Provide the (x, y) coordinate of the cell's center where the given text is located.  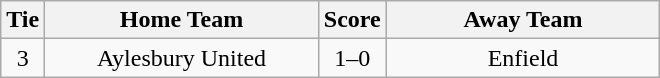
Aylesbury United (182, 58)
Away Team (523, 20)
Tie (23, 20)
Score (352, 20)
1–0 (352, 58)
3 (23, 58)
Enfield (523, 58)
Home Team (182, 20)
